Search for the cell housing the specified text and yield its [X, Y] center coordinate. 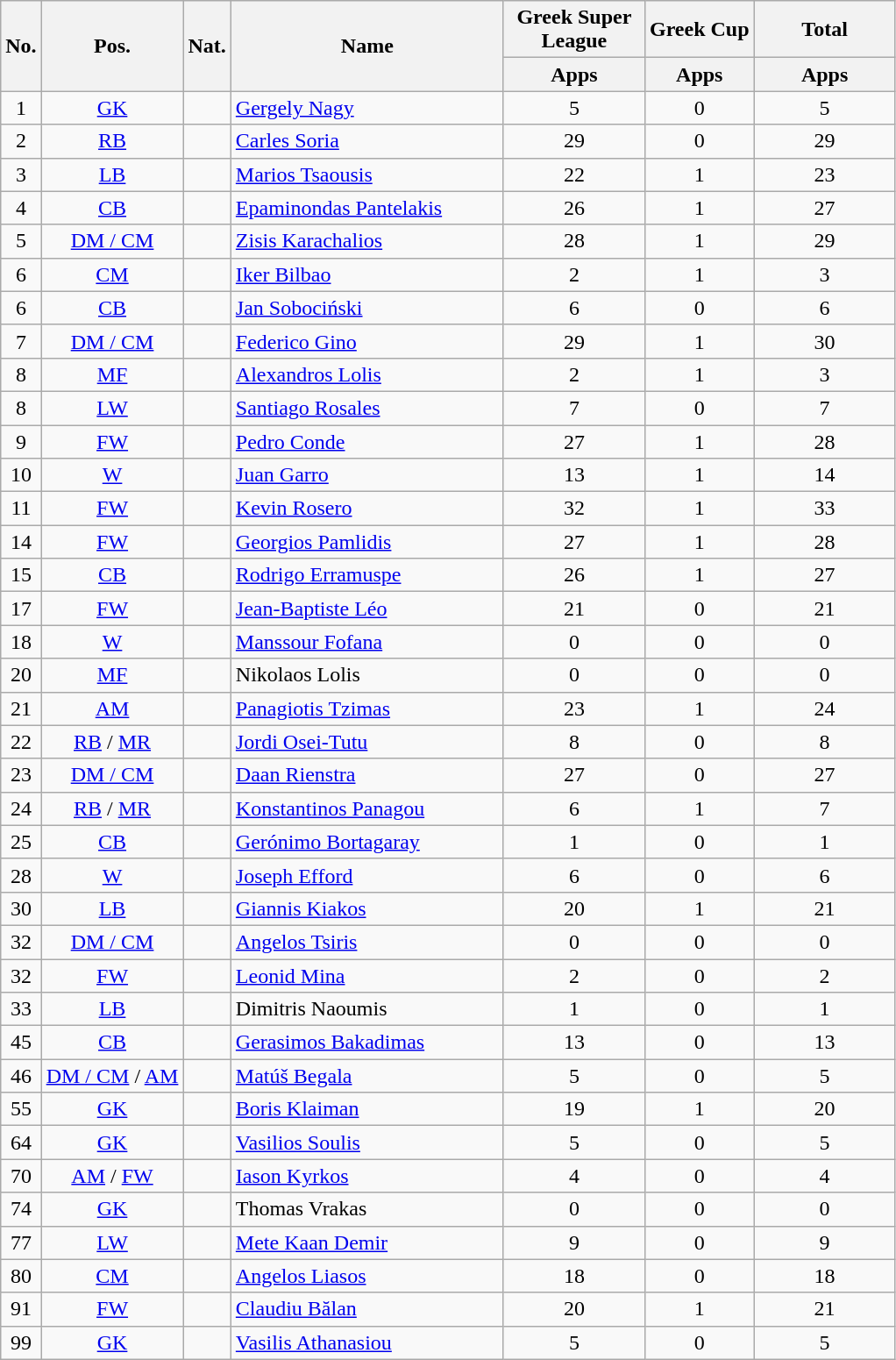
Panagiotis Tzimas [366, 708]
Angelos Liasos [366, 1276]
91 [21, 1309]
Jordi Osei-Tutu [366, 742]
Joseph Efford [366, 875]
AM / FW [112, 1176]
Name [366, 46]
Iker Bilbao [366, 274]
55 [21, 1109]
15 [21, 575]
DM / CM / AM [112, 1076]
70 [21, 1176]
Iason Kyrkos [366, 1176]
RB [112, 141]
10 [21, 475]
Dimitris Naoumis [366, 1009]
Gergely Nagy [366, 108]
Manssour Fofana [366, 642]
Greek Super League [573, 30]
Gerasimos Bakadimas [366, 1043]
Kevin Rosero [366, 509]
Claudiu Bălan [366, 1309]
Thomas Vrakas [366, 1209]
Georgios Pamlidis [366, 542]
11 [21, 509]
Mete Kaan Demir [366, 1243]
Carles Soria [366, 141]
Rodrigo Erramuspe [366, 575]
Federico Gino [366, 341]
19 [573, 1109]
Santiago Rosales [366, 408]
Epaminondas Pantelakis [366, 208]
Boris Klaiman [366, 1109]
Nat. [207, 46]
Matúš Begala [366, 1076]
Pedro Conde [366, 441]
Greek Cup [700, 30]
Total [824, 30]
Vasilios Soulis [366, 1143]
80 [21, 1276]
Daan Rienstra [366, 775]
25 [21, 842]
Pos. [112, 46]
77 [21, 1243]
Jean-Baptiste Léo [366, 609]
17 [21, 609]
Nikolaos Lolis [366, 675]
Leonid Mina [366, 976]
Marios Tsaousis [366, 174]
45 [21, 1043]
Konstantinos Panagou [366, 808]
No. [21, 46]
46 [21, 1076]
Alexandros Lolis [366, 374]
Angelos Tsiris [366, 942]
Vasilis Athanasiou [366, 1342]
Gerónimo Bortagaray [366, 842]
99 [21, 1342]
Giannis Kiakos [366, 908]
Juan Garro [366, 475]
Jan Sobociński [366, 308]
74 [21, 1209]
AM [112, 708]
Zisis Karachalios [366, 241]
64 [21, 1143]
